Determine the [x, y] coordinate at the center of the cell enclosing the given text.  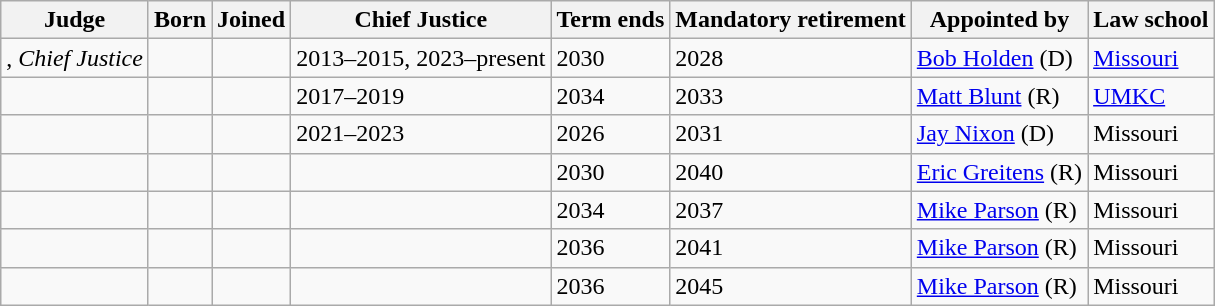
2021–2023 [421, 134]
, Chief Justice [75, 58]
2033 [790, 96]
Judge [75, 20]
Bob Holden (D) [999, 58]
Joined [252, 20]
2037 [790, 210]
Mandatory retirement [790, 20]
2031 [790, 134]
Law school [1151, 20]
Jay Nixon (D) [999, 134]
2026 [610, 134]
Born [180, 20]
Chief Justice [421, 20]
2045 [790, 286]
2013–2015, 2023–present [421, 58]
Appointed by [999, 20]
2040 [790, 172]
Term ends [610, 20]
Matt Blunt (R) [999, 96]
2041 [790, 248]
2028 [790, 58]
Eric Greitens (R) [999, 172]
2017–2019 [421, 96]
UMKC [1151, 96]
